Identify which cell holds the provided text, then report its [x, y] central coordinate. 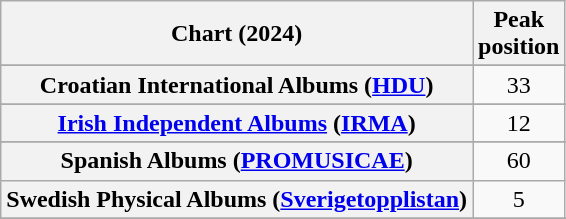
Croatian International Albums (HDU) [237, 85]
Swedish Physical Albums (Sverigetopplistan) [237, 199]
Peakposition [519, 34]
Spanish Albums (PROMUSICAE) [237, 161]
33 [519, 85]
12 [519, 123]
Chart (2024) [237, 34]
5 [519, 199]
60 [519, 161]
Irish Independent Albums (IRMA) [237, 123]
